Pinpoint the cell where the given text exists, returning its [X, Y] midpoint coordinate. 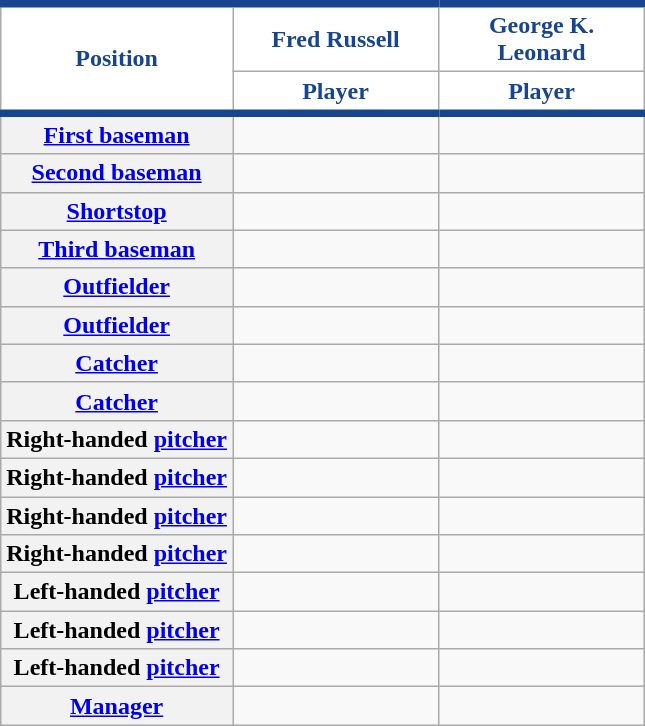
George K. Leonard [542, 38]
Fred Russell [335, 38]
Third baseman [117, 249]
Shortstop [117, 211]
First baseman [117, 134]
Second baseman [117, 173]
Position [117, 58]
Manager [117, 706]
